From the cell containing the given text, extract its center point as [X, Y] coordinate. 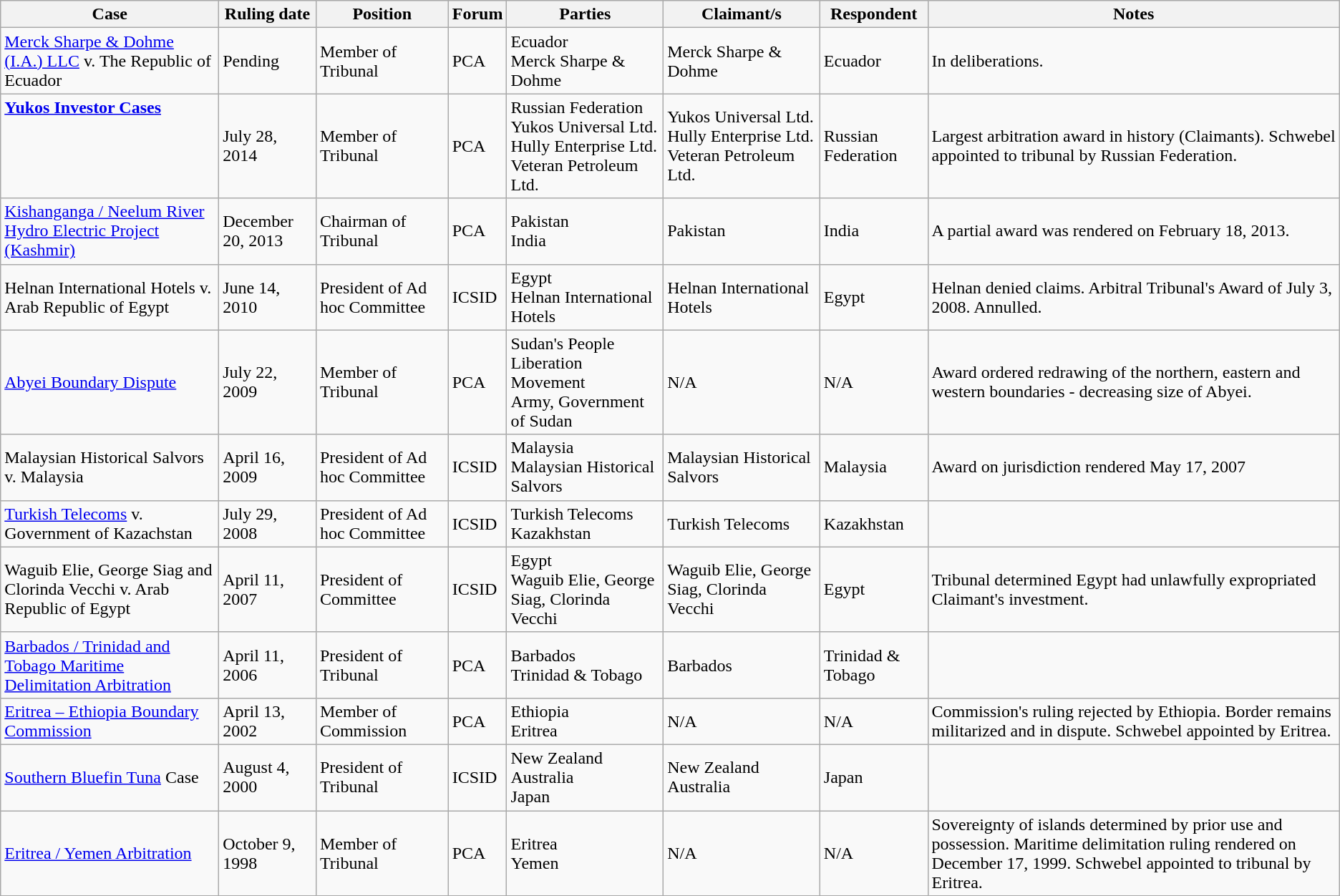
Helnan International Hotels [742, 297]
Merck Sharpe & Dohme [742, 61]
Parties [586, 14]
Malaysian Historical Salvors v. Malaysia [110, 467]
Barbados / Trinidad and Tobago Maritime Delimitation Arbitration [110, 665]
Trinidad & Tobago [873, 665]
Commission's ruling rejected by Ethiopia. Border remains militarized and in dispute. Schwebel appointed by Eritrea. [1134, 721]
Russian Federation Yukos Universal Ltd. Hully Enterprise Ltd. Veteran Petroleum Ltd. [586, 146]
Largest arbitration award in history (Claimants). Schwebel appointed to tribunal by Russian Federation. [1134, 146]
Ecuador Merck Sharpe & Dohme [586, 61]
A partial award was rendered on February 18, 2013. [1134, 231]
Position [382, 14]
June 14, 2010 [268, 297]
Ruling date [268, 14]
New Zealand Australia Japan [586, 777]
Malaysian Historical Salvors [742, 467]
Southern Bluefin Tuna Case [110, 777]
India [873, 231]
Barbados Trinidad & Tobago [586, 665]
Turkish Telecoms v. Government of Kazachstan [110, 524]
July 22, 2009 [268, 382]
Sudan's People Liberation Movement Army, Government of Sudan [586, 382]
Pending [268, 61]
Japan [873, 777]
April 16, 2009 [268, 467]
Tribunal determined Egypt had unlawfully expropriated Claimant's investment. [1134, 590]
Chairman of Tribunal [382, 231]
Yukos Universal Ltd. Hully Enterprise Ltd. Veteran Petroleum Ltd. [742, 146]
April 11, 2007 [268, 590]
Waguib Elie, George Siag and Clorinda Vecchi v. Arab Republic of Egypt [110, 590]
April 13, 2002 [268, 721]
Forum [477, 14]
Member of Commission [382, 721]
Eritrea – Ethiopia Boundary Commission [110, 721]
Ethiopia Eritrea [586, 721]
Merck Sharpe & Dohme (I.A.) LLC v. The Republic of Ecuador [110, 61]
Egypt Waguib Elie, George Siag, Clorinda Vecchi [586, 590]
Eritrea / Yemen Arbitration [110, 853]
Turkish Telecoms [742, 524]
Turkish Telecoms Kazakhstan [586, 524]
Pakistan India [586, 231]
Award on jurisdiction rendered May 17, 2007 [1134, 467]
October 9, 1998 [268, 853]
EritreaYemen [586, 853]
August 4, 2000 [268, 777]
Yukos Investor Cases [110, 146]
July 28, 2014 [268, 146]
July 29, 2008 [268, 524]
Malaysia [873, 467]
Ecuador [873, 61]
Helnan denied claims. Arbitral Tribunal's Award of July 3, 2008. Annulled. [1134, 297]
Award ordered redrawing of the northern, eastern and western boundaries - decreasing size of Abyei. [1134, 382]
Malaysia Malaysian Historical Salvors [586, 467]
Barbados [742, 665]
Helnan International Hotels v. Arab Republic of Egypt [110, 297]
Egypt Helnan International Hotels [586, 297]
December 20, 2013 [268, 231]
President of Committee [382, 590]
April 11, 2006 [268, 665]
Pakistan [742, 231]
Claimant/s [742, 14]
Kishanganga / Neelum River Hydro Electric Project (Kashmir) [110, 231]
Notes [1134, 14]
Case [110, 14]
Abyei Boundary Dispute [110, 382]
Waguib Elie, George Siag, Clorinda Vecchi [742, 590]
New Zealand Australia [742, 777]
Russian Federation [873, 146]
Respondent [873, 14]
Kazakhstan [873, 524]
In deliberations. [1134, 61]
